Determine the [X, Y] coordinate at the center of the cell enclosing the given text.  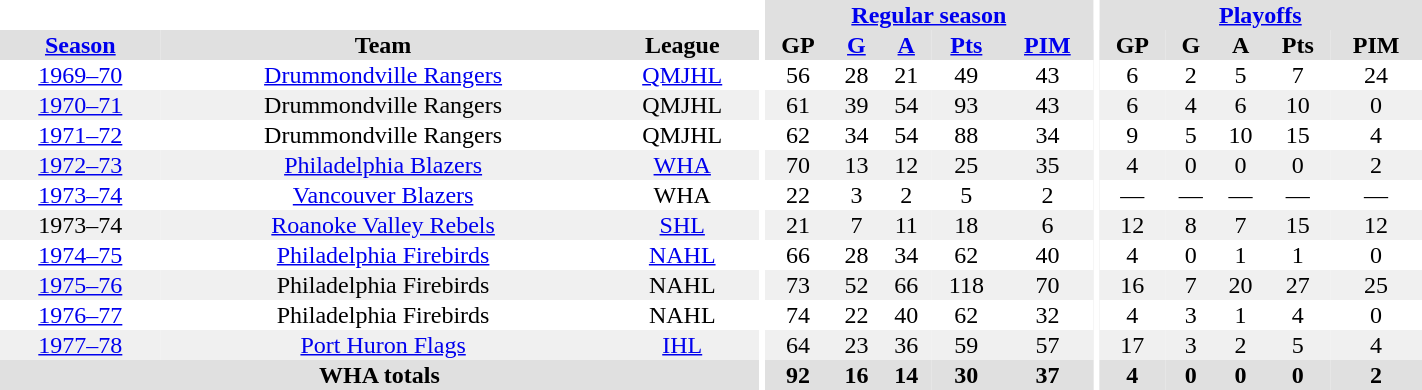
1974–75 [80, 255]
23 [856, 345]
73 [798, 285]
27 [1298, 285]
92 [798, 375]
Philadelphia Blazers [384, 165]
93 [966, 105]
9 [1132, 135]
11 [906, 225]
Port Huron Flags [384, 345]
59 [966, 345]
Playoffs [1260, 15]
39 [856, 105]
61 [798, 105]
13 [856, 165]
49 [966, 75]
Roanoke Valley Rebels [384, 225]
32 [1048, 315]
17 [1132, 345]
8 [1191, 225]
24 [1376, 75]
1969–70 [80, 75]
SHL [682, 225]
37 [1048, 375]
52 [856, 285]
35 [1048, 165]
Season [80, 45]
Vancouver Blazers [384, 195]
64 [798, 345]
118 [966, 285]
IHL [682, 345]
20 [1241, 285]
57 [1048, 345]
1977–78 [80, 345]
Team [384, 45]
WHA totals [380, 375]
30 [966, 375]
1970–71 [80, 105]
56 [798, 75]
1972–73 [80, 165]
88 [966, 135]
74 [798, 315]
1975–76 [80, 285]
1976–77 [80, 315]
1971–72 [80, 135]
Regular season [928, 15]
League [682, 45]
36 [906, 345]
14 [906, 375]
18 [966, 225]
